Locate the cell with the specified text and output its [x, y] center coordinate. 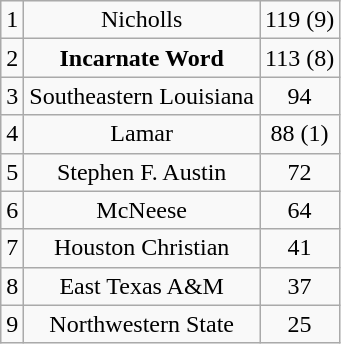
Southeastern Louisiana [142, 96]
7 [12, 248]
1 [12, 20]
88 (1) [300, 134]
Nicholls [142, 20]
94 [300, 96]
8 [12, 286]
Lamar [142, 134]
Incarnate Word [142, 58]
72 [300, 172]
McNeese [142, 210]
3 [12, 96]
37 [300, 286]
25 [300, 324]
Northwestern State [142, 324]
9 [12, 324]
41 [300, 248]
Houston Christian [142, 248]
4 [12, 134]
64 [300, 210]
East Texas A&M [142, 286]
113 (8) [300, 58]
6 [12, 210]
2 [12, 58]
5 [12, 172]
119 (9) [300, 20]
Stephen F. Austin [142, 172]
